Provide the [x, y] coordinate of the cell's center where the given text is located.  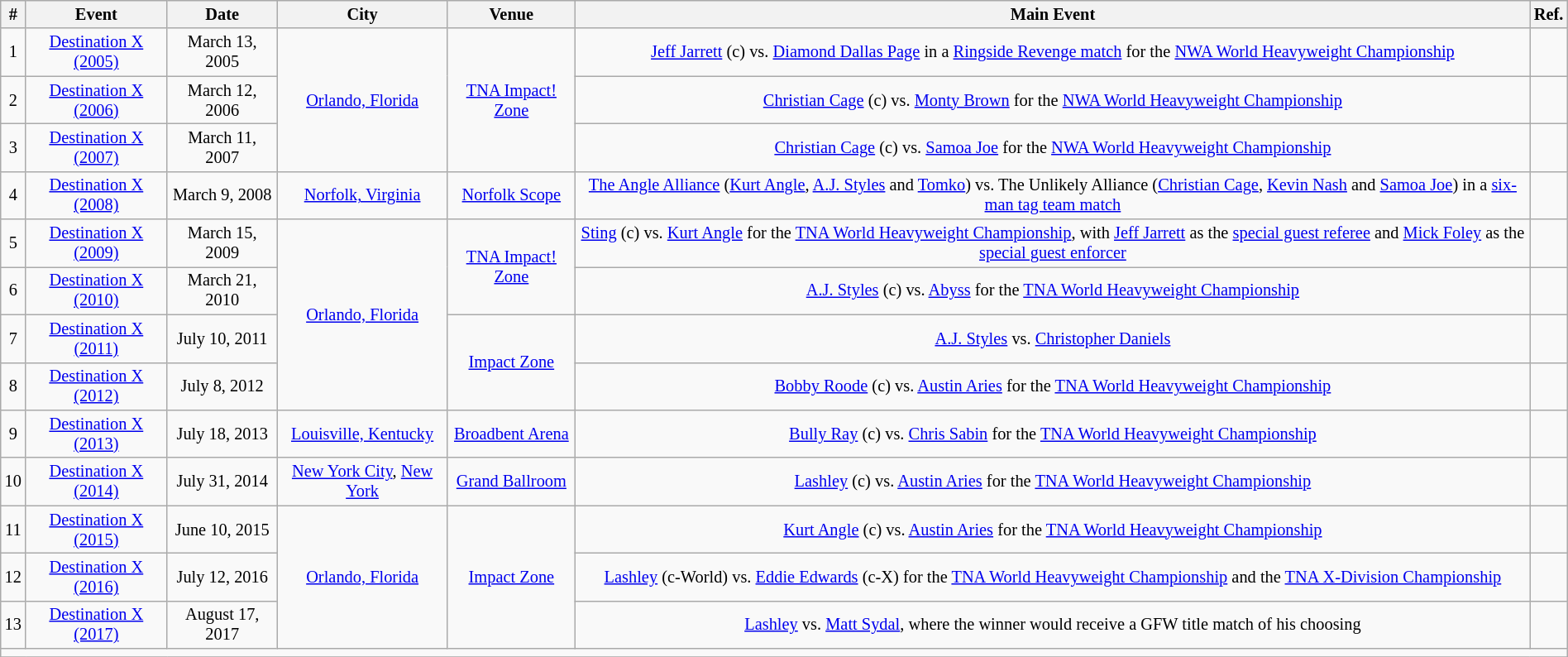
March 9, 2008 [222, 195]
Destination X (2008) [96, 195]
March 12, 2006 [222, 100]
Ref. [1548, 14]
Event [96, 14]
Broadbent Arena [511, 434]
A.J. Styles (c) vs. Abyss for the TNA World Heavyweight Championship [1053, 290]
5 [13, 243]
March 21, 2010 [222, 290]
Kurt Angle (c) vs. Austin Aries for the TNA World Heavyweight Championship [1053, 530]
July 18, 2013 [222, 434]
July 31, 2014 [222, 482]
Destination X (2011) [96, 338]
Destination X (2017) [96, 625]
Norfolk Scope [511, 195]
Lashley vs. Matt Sydal, where the winner would receive a GFW title match of his choosing [1053, 625]
Destination X (2013) [96, 434]
Destination X (2005) [96, 52]
Louisville, Kentucky [362, 434]
Venue [511, 14]
Destination X (2016) [96, 577]
Christian Cage (c) vs. Monty Brown for the NWA World Heavyweight Championship [1053, 100]
4 [13, 195]
August 17, 2017 [222, 625]
11 [13, 530]
Lashley (c) vs. Austin Aries for the TNA World Heavyweight Championship [1053, 482]
3 [13, 147]
Bully Ray (c) vs. Chris Sabin for the TNA World Heavyweight Championship [1053, 434]
Destination X (2007) [96, 147]
City [362, 14]
June 10, 2015 [222, 530]
Destination X (2006) [96, 100]
Bobby Roode (c) vs. Austin Aries for the TNA World Heavyweight Championship [1053, 386]
8 [13, 386]
9 [13, 434]
# [13, 14]
7 [13, 338]
Lashley (c-World) vs. Eddie Edwards (c-X) for the TNA World Heavyweight Championship and the TNA X-Division Championship [1053, 577]
Christian Cage (c) vs. Samoa Joe for the NWA World Heavyweight Championship [1053, 147]
6 [13, 290]
March 15, 2009 [222, 243]
Jeff Jarrett (c) vs. Diamond Dallas Page in a Ringside Revenge match for the NWA World Heavyweight Championship [1053, 52]
10 [13, 482]
March 13, 2005 [222, 52]
Destination X (2012) [96, 386]
July 12, 2016 [222, 577]
2 [13, 100]
Destination X (2009) [96, 243]
March 11, 2007 [222, 147]
New York City, New York [362, 482]
Norfolk, Virginia [362, 195]
Destination X (2010) [96, 290]
A.J. Styles vs. Christopher Daniels [1053, 338]
Destination X (2015) [96, 530]
12 [13, 577]
13 [13, 625]
1 [13, 52]
Destination X (2014) [96, 482]
July 10, 2011 [222, 338]
July 8, 2012 [222, 386]
Grand Ballroom [511, 482]
Date [222, 14]
Main Event [1053, 14]
